For the text-containing cell, return its midpoint in (x, y) coordinate format. 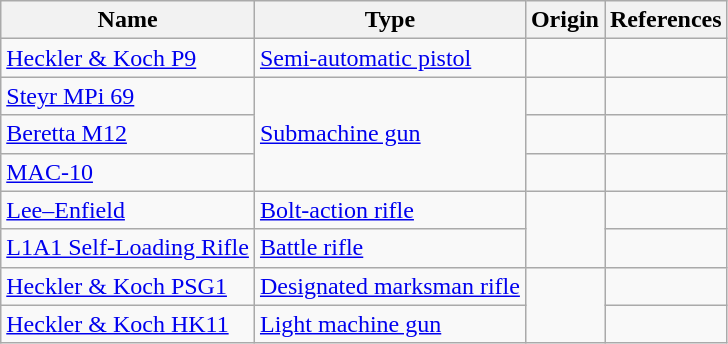
MAC-10 (128, 172)
Light machine gun (390, 324)
Type (390, 20)
Submachine gun (390, 134)
L1A1 Self-Loading Rifle (128, 248)
Lee–Enfield (128, 210)
Heckler & Koch PSG1 (128, 286)
Beretta M12 (128, 134)
Name (128, 20)
Heckler & Koch P9 (128, 58)
Battle rifle (390, 248)
Origin (564, 20)
Designated marksman rifle (390, 286)
Bolt-action rifle (390, 210)
Heckler & Koch HK11 (128, 324)
Steyr MPi 69 (128, 96)
Semi-automatic pistol (390, 58)
References (666, 20)
